Return the (x, y) coordinate for the center point of the cell that contains the specified text.  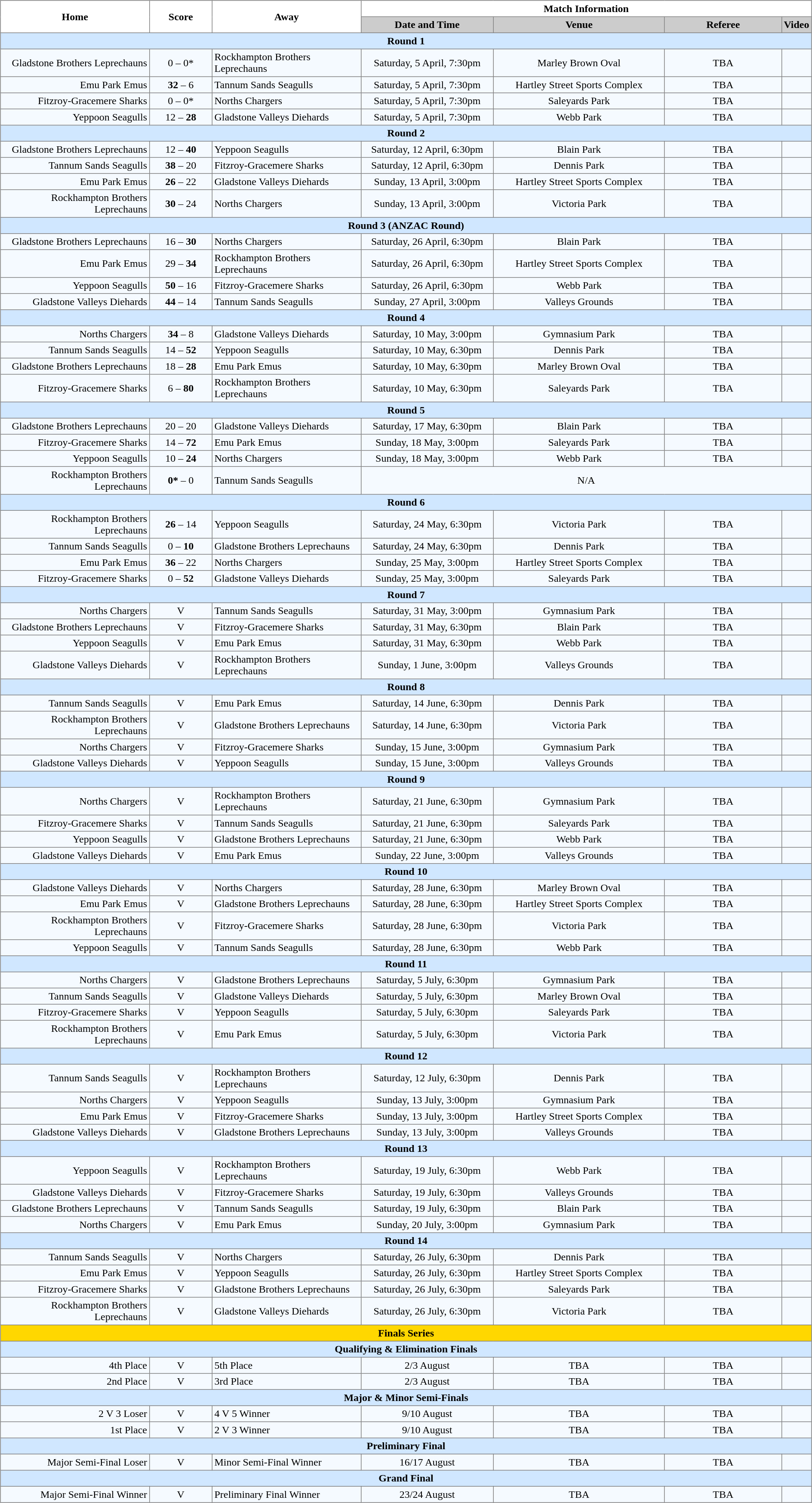
26 – 14 (181, 524)
Round 5 (406, 410)
Match Information (586, 9)
Round 14 (406, 1241)
Sunday, 1 June, 3:00pm (427, 665)
4 V 5 Winner (286, 1414)
44 – 14 (181, 302)
Saturday, 17 May, 6:30pm (427, 426)
0* – 0 (181, 480)
20 – 20 (181, 426)
18 – 28 (181, 366)
Major & Minor Semi-Finals (406, 1398)
Sunday, 20 July, 3:00pm (427, 1225)
Minor Semi-Final Winner (286, 1462)
Saturday, 10 May, 3:00pm (427, 334)
Round 7 (406, 595)
26 – 22 (181, 182)
23/24 August (427, 1494)
16/17 August (427, 1462)
Round 11 (406, 964)
Referee (723, 25)
0 – 52 (181, 579)
12 – 28 (181, 117)
Venue (579, 25)
Round 12 (406, 1056)
16 – 30 (181, 242)
2nd Place (75, 1382)
Round 8 (406, 687)
Round 9 (406, 779)
Qualifying & Elimination Finals (406, 1349)
Major Semi-Final Winner (75, 1494)
Round 3 (ANZAC Round) (406, 225)
2 V 3 Winner (286, 1430)
6 – 80 (181, 388)
29 – 34 (181, 263)
12 – 40 (181, 149)
Sunday, 22 June, 3:00pm (427, 855)
Saturday, 12 July, 6:30pm (427, 1078)
N/A (586, 480)
Round 10 (406, 872)
Saturday, 31 May, 3:00pm (427, 611)
Finals Series (406, 1333)
Date and Time (427, 25)
2 V 3 Loser (75, 1414)
5th Place (286, 1365)
14 – 52 (181, 350)
Major Semi-Final Loser (75, 1462)
Round 4 (406, 318)
Preliminary Final (406, 1446)
32 – 6 (181, 85)
Round 6 (406, 503)
Away (286, 16)
Home (75, 16)
Sunday, 27 April, 3:00pm (427, 302)
0 – 10 (181, 546)
3rd Place (286, 1382)
36 – 22 (181, 562)
10 – 24 (181, 459)
Round 1 (406, 41)
Video (797, 25)
Round 2 (406, 133)
Round 13 (406, 1148)
30 – 24 (181, 204)
Score (181, 16)
1st Place (75, 1430)
34 – 8 (181, 334)
Grand Final (406, 1478)
Preliminary Final Winner (286, 1494)
4th Place (75, 1365)
38 – 20 (181, 166)
14 – 72 (181, 442)
50 – 16 (181, 286)
